Scan for the cell matching the given text and deliver its [X, Y] coordinate at center. 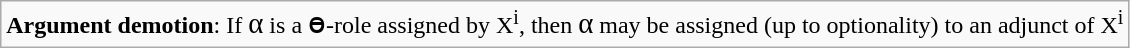
Argument demotion: If α is a ɵ-role assigned by Xi, then α may be assigned (up to optionality) to an adjunct of Xi [565, 24]
